Return the [X, Y] coordinate for the center point of the cell that contains the specified text.  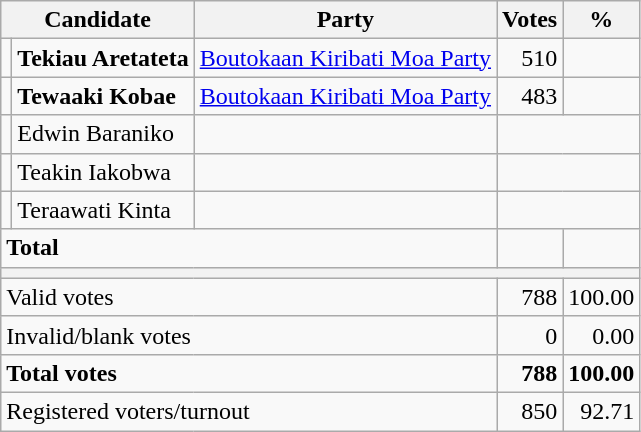
Tewaaki Kobae [103, 96]
Teakin Iakobwa [103, 172]
Valid votes [249, 297]
92.71 [602, 411]
0 [530, 335]
510 [530, 58]
483 [530, 96]
% [602, 20]
Votes [530, 20]
0.00 [602, 335]
Registered voters/turnout [249, 411]
Total [249, 248]
Total votes [249, 373]
Teraawati Kinta [103, 210]
850 [530, 411]
Tekiau Aretateta [103, 58]
Invalid/blank votes [249, 335]
Candidate [98, 20]
Edwin Baraniko [103, 134]
Party [345, 20]
